Extract the [x, y] coordinate from the center of the cell holding the provided text.  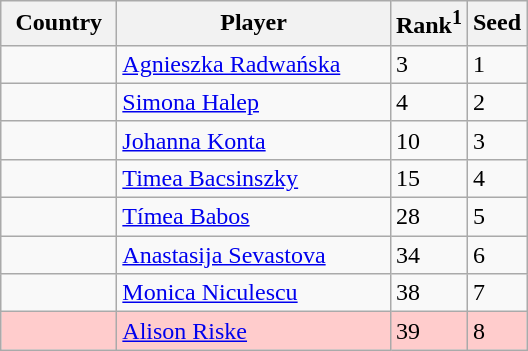
Alison Riske [254, 331]
10 [428, 140]
Country [59, 24]
5 [496, 217]
Simona Halep [254, 102]
6 [496, 255]
1 [496, 64]
39 [428, 331]
Anastasija Sevastova [254, 255]
34 [428, 255]
28 [428, 217]
38 [428, 293]
Monica Niculescu [254, 293]
Player [254, 24]
8 [496, 331]
15 [428, 178]
Rank1 [428, 24]
Seed [496, 24]
Tímea Babos [254, 217]
7 [496, 293]
Johanna Konta [254, 140]
2 [496, 102]
Agnieszka Radwańska [254, 64]
Timea Bacsinszky [254, 178]
